Output the [X, Y] coordinate of the center of the cell containing the given text.  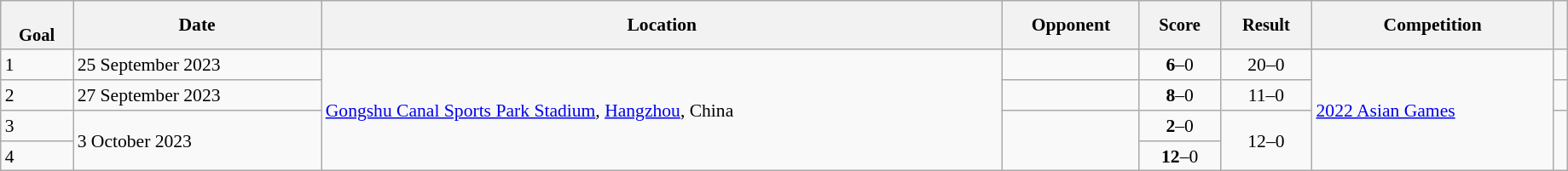
3 October 2023 [198, 141]
Competition [1432, 26]
27 September 2023 [198, 95]
2–0 [1180, 126]
2 [38, 95]
Goal [38, 26]
11–0 [1265, 95]
Score [1180, 26]
3 [38, 126]
25 September 2023 [198, 66]
Location [662, 26]
8–0 [1180, 95]
Result [1265, 26]
Gongshu Canal Sports Park Stadium, Hangzhou, China [662, 111]
2022 Asian Games [1432, 111]
6–0 [1180, 66]
Opponent [1071, 26]
12–0 [1265, 141]
1 [38, 66]
20–0 [1265, 66]
Date [198, 26]
